Locate the cell with the specified text and output its [X, Y] center coordinate. 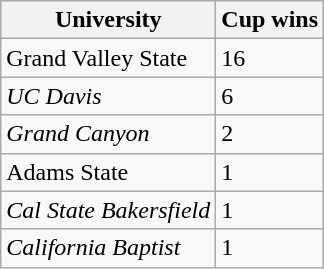
Cal State Bakersfield [108, 210]
Adams State [108, 172]
Cup wins [270, 20]
Grand Canyon [108, 134]
Grand Valley State [108, 58]
California Baptist [108, 248]
UC Davis [108, 96]
6 [270, 96]
16 [270, 58]
University [108, 20]
2 [270, 134]
